Determine the (x, y) coordinate at the center of the cell enclosing the given text.  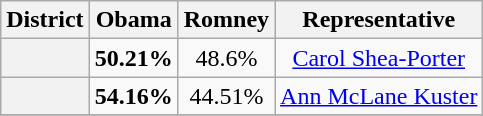
Obama (134, 20)
District (45, 20)
44.51% (226, 96)
Romney (226, 20)
50.21% (134, 58)
54.16% (134, 96)
Representative (379, 20)
Ann McLane Kuster (379, 96)
48.6% (226, 58)
Carol Shea-Porter (379, 58)
